Find where the given text appears and provide that cell's center as [X, Y] coordinate. 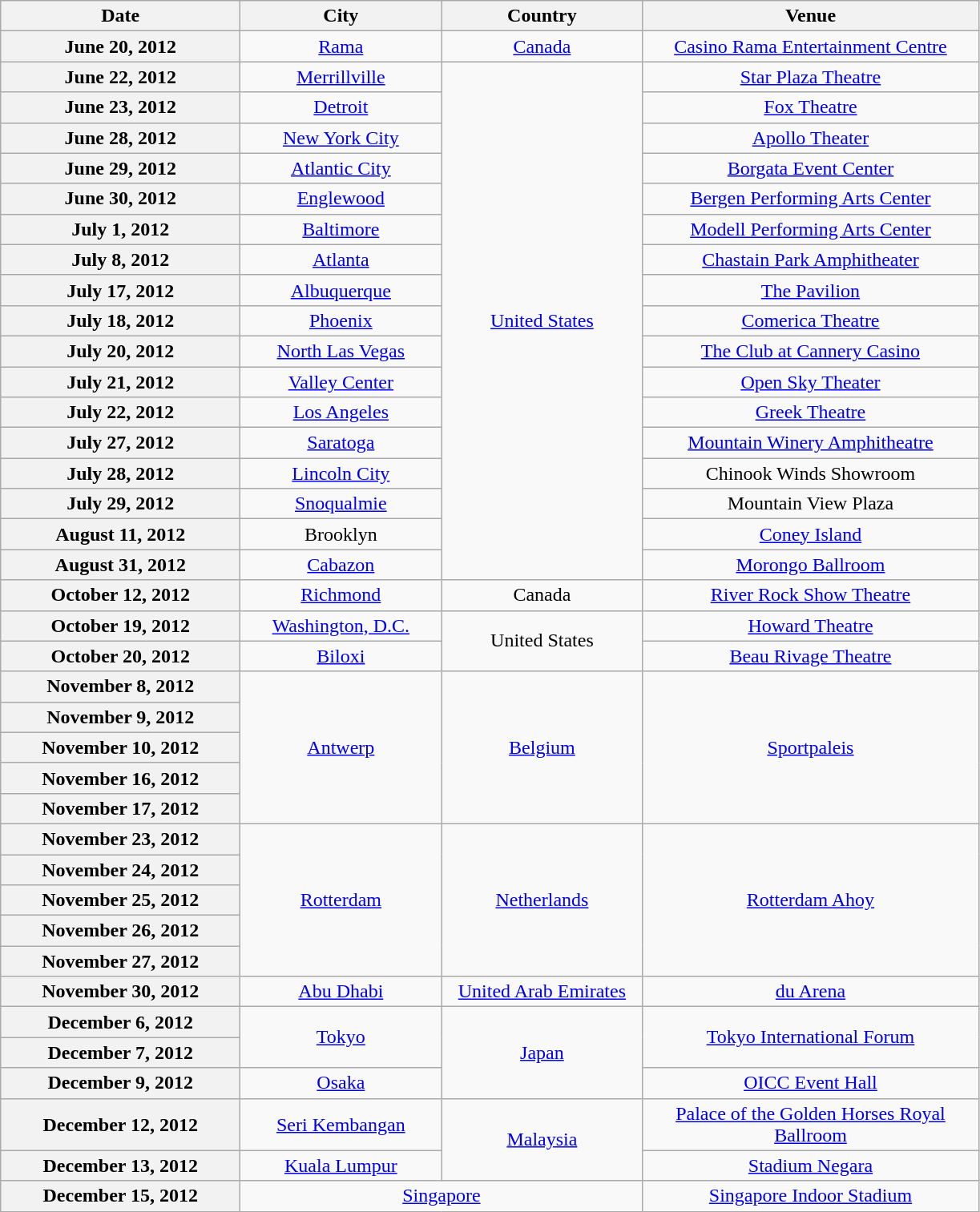
United Arab Emirates [542, 992]
Atlantic City [341, 168]
July 1, 2012 [120, 229]
June 22, 2012 [120, 77]
June 29, 2012 [120, 168]
July 27, 2012 [120, 443]
July 17, 2012 [120, 290]
Stadium Negara [811, 1166]
July 18, 2012 [120, 320]
Rotterdam Ahoy [811, 900]
December 15, 2012 [120, 1196]
Mountain Winery Amphitheatre [811, 443]
Phoenix [341, 320]
Chastain Park Amphitheater [811, 260]
Richmond [341, 595]
Date [120, 16]
Baltimore [341, 229]
Japan [542, 1053]
Star Plaza Theatre [811, 77]
Mountain View Plaza [811, 504]
Malaysia [542, 1139]
Rama [341, 46]
Rotterdam [341, 900]
Open Sky Theater [811, 382]
Belgium [542, 747]
Comerica Theatre [811, 320]
Singapore [442, 1196]
New York City [341, 138]
December 9, 2012 [120, 1083]
River Rock Show Theatre [811, 595]
Apollo Theater [811, 138]
November 24, 2012 [120, 869]
Albuquerque [341, 290]
November 17, 2012 [120, 808]
Borgata Event Center [811, 168]
Casino Rama Entertainment Centre [811, 46]
Valley Center [341, 382]
November 8, 2012 [120, 687]
Fox Theatre [811, 107]
October 12, 2012 [120, 595]
November 9, 2012 [120, 717]
November 26, 2012 [120, 931]
June 20, 2012 [120, 46]
Osaka [341, 1083]
du Arena [811, 992]
November 30, 2012 [120, 992]
Howard Theatre [811, 626]
City [341, 16]
November 10, 2012 [120, 747]
July 22, 2012 [120, 413]
Country [542, 16]
Venue [811, 16]
Sportpaleis [811, 747]
Detroit [341, 107]
Tokyo International Forum [811, 1037]
Kuala Lumpur [341, 1166]
June 23, 2012 [120, 107]
July 21, 2012 [120, 382]
Englewood [341, 199]
December 7, 2012 [120, 1053]
Brooklyn [341, 534]
November 16, 2012 [120, 778]
July 29, 2012 [120, 504]
Lincoln City [341, 473]
October 20, 2012 [120, 656]
July 8, 2012 [120, 260]
November 27, 2012 [120, 961]
North Las Vegas [341, 351]
Netherlands [542, 900]
Chinook Winds Showroom [811, 473]
Los Angeles [341, 413]
December 12, 2012 [120, 1125]
Greek Theatre [811, 413]
The Club at Cannery Casino [811, 351]
November 25, 2012 [120, 900]
Beau Rivage Theatre [811, 656]
Morongo Ballroom [811, 565]
November 23, 2012 [120, 839]
Snoqualmie [341, 504]
Saratoga [341, 443]
OICC Event Hall [811, 1083]
Modell Performing Arts Center [811, 229]
August 31, 2012 [120, 565]
August 11, 2012 [120, 534]
July 28, 2012 [120, 473]
Tokyo [341, 1037]
Cabazon [341, 565]
Palace of the Golden Horses Royal Ballroom [811, 1125]
Coney Island [811, 534]
June 30, 2012 [120, 199]
Bergen Performing Arts Center [811, 199]
Antwerp [341, 747]
June 28, 2012 [120, 138]
July 20, 2012 [120, 351]
December 13, 2012 [120, 1166]
October 19, 2012 [120, 626]
Singapore Indoor Stadium [811, 1196]
Biloxi [341, 656]
Atlanta [341, 260]
Seri Kembangan [341, 1125]
Abu Dhabi [341, 992]
Merrillville [341, 77]
Washington, D.C. [341, 626]
December 6, 2012 [120, 1022]
The Pavilion [811, 290]
